Scan for the cell matching the given text and deliver its [x, y] coordinate at center. 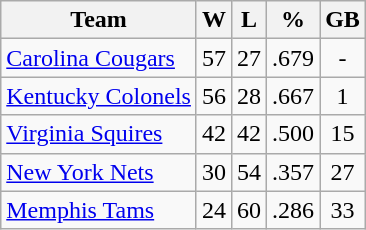
.500 [294, 134]
% [294, 20]
28 [250, 96]
W [214, 20]
57 [214, 58]
Kentucky Colonels [99, 96]
Memphis Tams [99, 210]
Virginia Squires [99, 134]
1 [343, 96]
New York Nets [99, 172]
.286 [294, 210]
60 [250, 210]
Team [99, 20]
15 [343, 134]
54 [250, 172]
56 [214, 96]
33 [343, 210]
30 [214, 172]
- [343, 58]
.679 [294, 58]
L [250, 20]
24 [214, 210]
.357 [294, 172]
Carolina Cougars [99, 58]
GB [343, 20]
.667 [294, 96]
